Scan for the cell matching the given text and deliver its (x, y) coordinate at center. 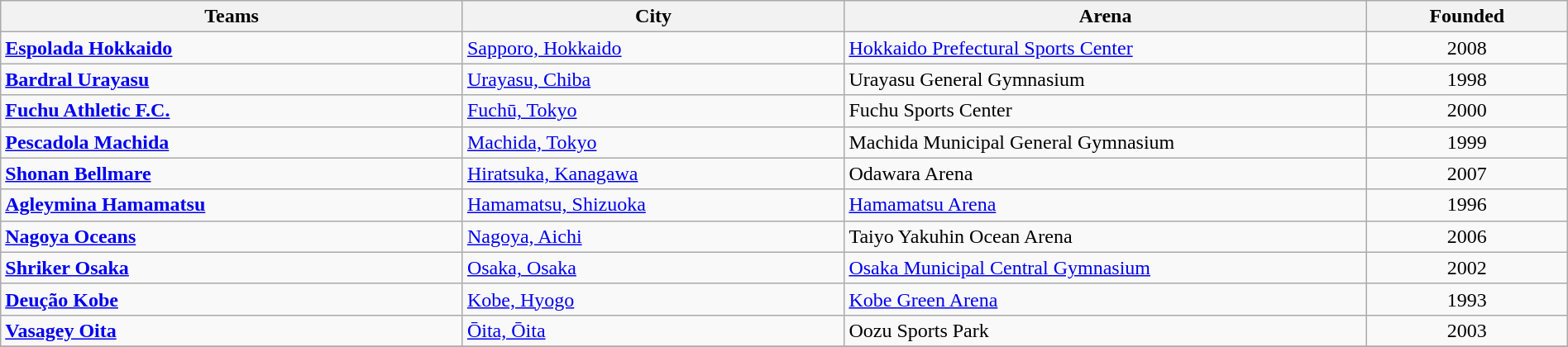
2002 (1467, 268)
Urayasu, Chiba (653, 79)
Nagoya, Aichi (653, 236)
2008 (1467, 48)
Fuchu Sports Center (1106, 111)
Odawara Arena (1106, 173)
Taiyo Yakuhin Ocean Arena (1106, 236)
Fuchu Athletic F.C. (232, 111)
Espolada Hokkaido (232, 48)
2006 (1467, 236)
Bardral Urayasu (232, 79)
Deução Kobe (232, 299)
Urayasu General Gymnasium (1106, 79)
Shriker Osaka (232, 268)
Sapporo, Hokkaido (653, 48)
Shonan Bellmare (232, 173)
1996 (1467, 205)
Vasagey Oita (232, 330)
Kobe Green Arena (1106, 299)
Ōita, Ōita (653, 330)
1998 (1467, 79)
1993 (1467, 299)
Fuchū, Tokyo (653, 111)
1999 (1467, 142)
Machida Municipal General Gymnasium (1106, 142)
2000 (1467, 111)
Teams (232, 17)
Hamamatsu, Shizuoka (653, 205)
Osaka, Osaka (653, 268)
Arena (1106, 17)
Pescadola Machida (232, 142)
Hokkaido Prefectural Sports Center (1106, 48)
Oozu Sports Park (1106, 330)
2007 (1467, 173)
Founded (1467, 17)
Nagoya Oceans (232, 236)
Agleymina Hamamatsu (232, 205)
Osaka Municipal Central Gymnasium (1106, 268)
2003 (1467, 330)
Machida, Tokyo (653, 142)
Kobe, Hyogo (653, 299)
Hiratsuka, Kanagawa (653, 173)
City (653, 17)
Hamamatsu Arena (1106, 205)
